Return (x, y) of the center of cell containing provided text 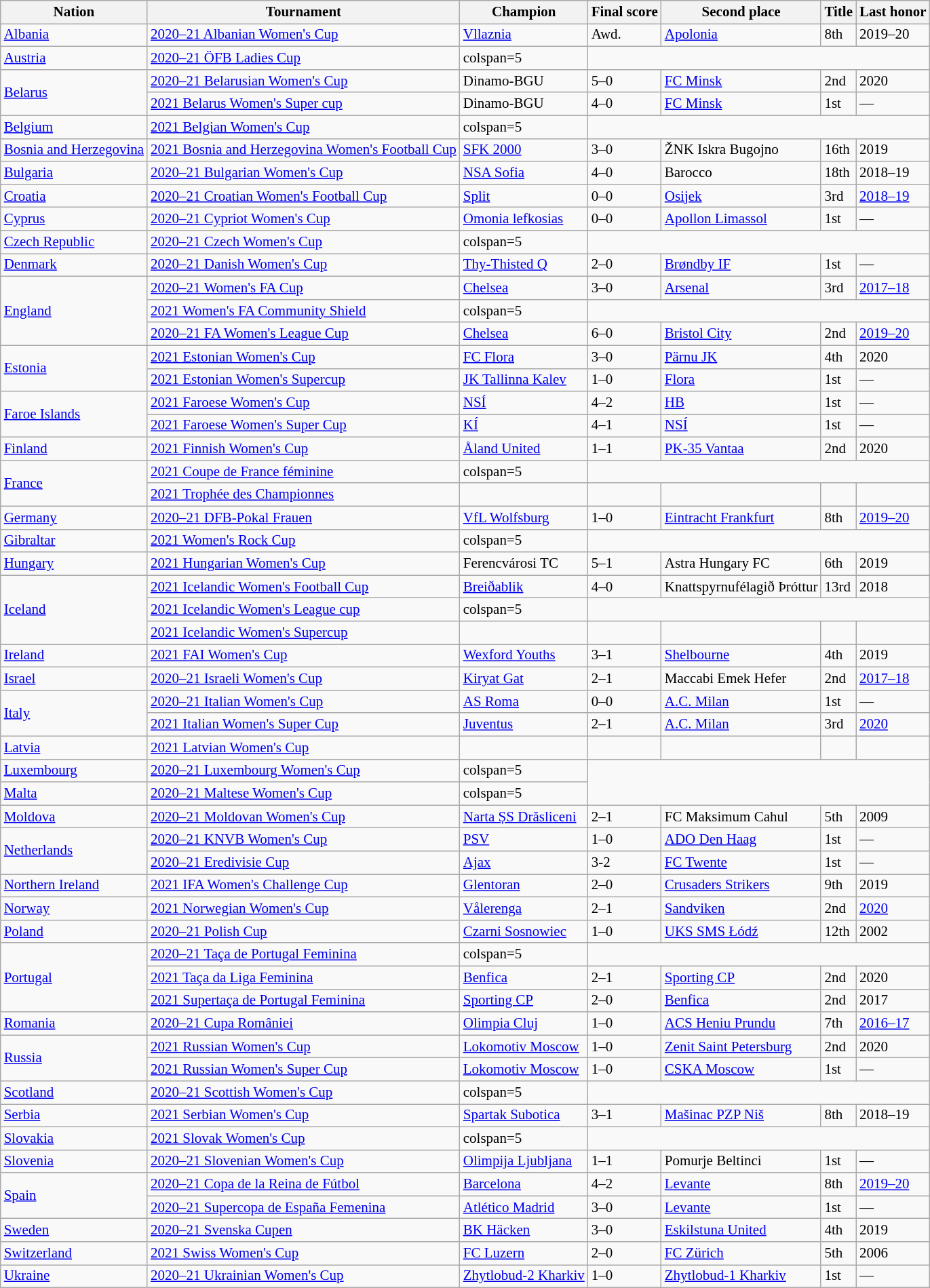
2020–21 Maltese Women's Cup (304, 794)
2020–21 Israeli Women's Cup (304, 679)
JK Tallinna Kalev (524, 380)
BK Häcken (524, 1230)
Romania (74, 1023)
2021 Italian Women's Super Cup (304, 724)
2020–21 Moldovan Women's Cup (304, 817)
Final score (625, 12)
Belgium (74, 127)
2020–21 Women's FA Cup (304, 288)
2020–21 Svenska Cupen (304, 1230)
6–0 (625, 334)
Split (524, 196)
2020–21 Taça de Portugal Feminina (304, 954)
SFK 2000 (524, 150)
Cyprus (74, 219)
2021 Slovak Women's Cup (304, 1138)
2020–21 Croatian Women's Football Cup (304, 196)
PSV (524, 840)
Vålerenga (524, 908)
2020–21 Danish Women's Cup (304, 265)
Switzerland (74, 1253)
2020–21 Cypriot Women's Cup (304, 219)
England (74, 311)
Narta ȘS Drăsliceni (524, 817)
2021 Russian Women's Super Cup (304, 1070)
Bulgaria (74, 173)
Estonia (74, 368)
12th (838, 931)
Czech Republic (74, 242)
2021 Faroese Women's Cup (304, 403)
2020–21 Eredivisie Cup (304, 863)
Champion (524, 12)
PK-35 Vantaa (741, 449)
2020–21 Cupa României (304, 1023)
2020–21 Scottish Women's Cup (304, 1093)
5–1 (625, 564)
Atlético Madrid (524, 1207)
Sweden (74, 1230)
2020–21 Belarusian Women's Cup (304, 81)
Wexford Youths (524, 656)
2020–21 Czech Women's Cup (304, 242)
2021 Women's Rock Cup (304, 541)
2021 Swiss Women's Cup (304, 1253)
Spartak Subotica (524, 1116)
2021 Russian Women's Cup (304, 1047)
2020–21 FA Women's League Cup (304, 334)
2021 Belgian Women's Cup (304, 127)
Gibraltar (74, 541)
2020–21 Italian Women's Cup (304, 701)
2020–21 Copa de la Reina de Fútbol (304, 1184)
2021 IFA Women's Challenge Cup (304, 886)
Ireland (74, 656)
Spain (74, 1196)
2021 Icelandic Women's Football Cup (304, 587)
France (74, 484)
Poland (74, 931)
Juventus (524, 724)
Olimpia Cluj (524, 1023)
Shelbourne (741, 656)
FC Twente (741, 863)
Second place (741, 12)
2020–21 Luxembourg Women's Cup (304, 770)
KÍ (524, 426)
Vllaznia (524, 35)
4–1 (625, 426)
Ukraine (74, 1276)
2021 Bosnia and Herzegovina Women's Football Cup (304, 150)
FC Flora (524, 357)
Moldova (74, 817)
2021 Faroese Women's Super Cup (304, 426)
2021 Serbian Women's Cup (304, 1116)
2021 Latvian Women's Cup (304, 747)
Ferencvárosi TC (524, 564)
Norway (74, 908)
FC Luzern (524, 1253)
Glentoran (524, 886)
AS Roma (524, 701)
Slovakia (74, 1138)
2021 Taça da Liga Feminina (304, 977)
Zhytlobud-1 Kharkiv (741, 1276)
Eintracht Frankfurt (741, 518)
Kiryat Gat (524, 679)
Zhytlobud-2 Kharkiv (524, 1276)
ACS Heniu Prundu (741, 1023)
Albania (74, 35)
2017 (893, 1000)
Apolonia (741, 35)
Bosnia and Herzegovina (74, 150)
Northern Ireland (74, 886)
FC Maksimum Cahul (741, 817)
Latvia (74, 747)
Knattspyrnufélagið Þróttur (741, 587)
Israel (74, 679)
Belarus (74, 92)
Malta (74, 794)
Zenit Saint Petersburg (741, 1047)
13rd (838, 587)
2021 Norwegian Women's Cup (304, 908)
2020–21 Slovenian Women's Cup (304, 1161)
Faroe Islands (74, 414)
2020–21 KNVB Women's Cup (304, 840)
Olimpija Ljubljana (524, 1161)
2006 (893, 1253)
Croatia (74, 196)
Thy-Thisted Q (524, 265)
Iceland (74, 610)
Brøndby IF (741, 265)
ŽNK Iskra Bugojno (741, 150)
Eskilstuna United (741, 1230)
Netherlands (74, 851)
2021 Belarus Women's Super cup (304, 104)
2016–17 (893, 1023)
2009 (893, 817)
2021 Icelandic Women's League cup (304, 610)
Slovenia (74, 1161)
2020–21 Supercopa de España Femenina (304, 1207)
Mašinac PZP Niš (741, 1116)
Awd. (625, 35)
Czarni Sosnowiec (524, 931)
Flora (741, 380)
ADO Den Haag (741, 840)
2021 Coupe de France féminine (304, 472)
2021 Supertaça de Portugal Feminina (304, 1000)
Scotland (74, 1093)
Astra Hungary FC (741, 564)
3-2 (625, 863)
VfL Wolfsburg (524, 518)
Osijek (741, 196)
Ajax (524, 863)
Crusaders Strikers (741, 886)
CSKA Moscow (741, 1070)
Title (838, 12)
2020–21 Bulgarian Women's Cup (304, 173)
9th (838, 886)
Italy (74, 713)
2020–21 ÖFB Ladies Cup (304, 58)
Barocco (741, 173)
Germany (74, 518)
Russia (74, 1058)
Pärnu JK (741, 357)
UKS SMS Łódź (741, 931)
FC Zürich (741, 1253)
Serbia (74, 1116)
Luxembourg (74, 770)
2021 Icelandic Women's Supercup (304, 633)
2021 Estonian Women's Supercup (304, 380)
Åland United (524, 449)
Breiðablik (524, 587)
Tournament (304, 12)
Pomurje Beltinci (741, 1161)
Omonia lefkosias (524, 219)
2020–21 DFB-Pokal Frauen (304, 518)
2020–21 Ukrainian Women's Cup (304, 1276)
2020–21 Albanian Women's Cup (304, 35)
HB (741, 403)
16th (838, 150)
Maccabi Emek Hefer (741, 679)
18th (838, 173)
2021 Hungarian Women's Cup (304, 564)
Bristol City (741, 334)
5–0 (625, 81)
2021 Women's FA Community Shield (304, 311)
Sandviken (741, 908)
Last honor (893, 12)
Finland (74, 449)
2020–21 Polish Cup (304, 931)
Arsenal (741, 288)
Apollon Limassol (741, 219)
2021 FAI Women's Cup (304, 656)
2021 Estonian Women's Cup (304, 357)
NSA Sofia (524, 173)
Portugal (74, 977)
2018 (893, 587)
Hungary (74, 564)
Austria (74, 58)
7th (838, 1023)
2002 (893, 931)
6th (838, 564)
2021 Finnish Women's Cup (304, 449)
Nation (74, 12)
Barcelona (524, 1184)
Denmark (74, 265)
2021 Trophée des Championnes (304, 494)
